Capture the cell that displays the provided text and extract its [x, y] central coordinate. 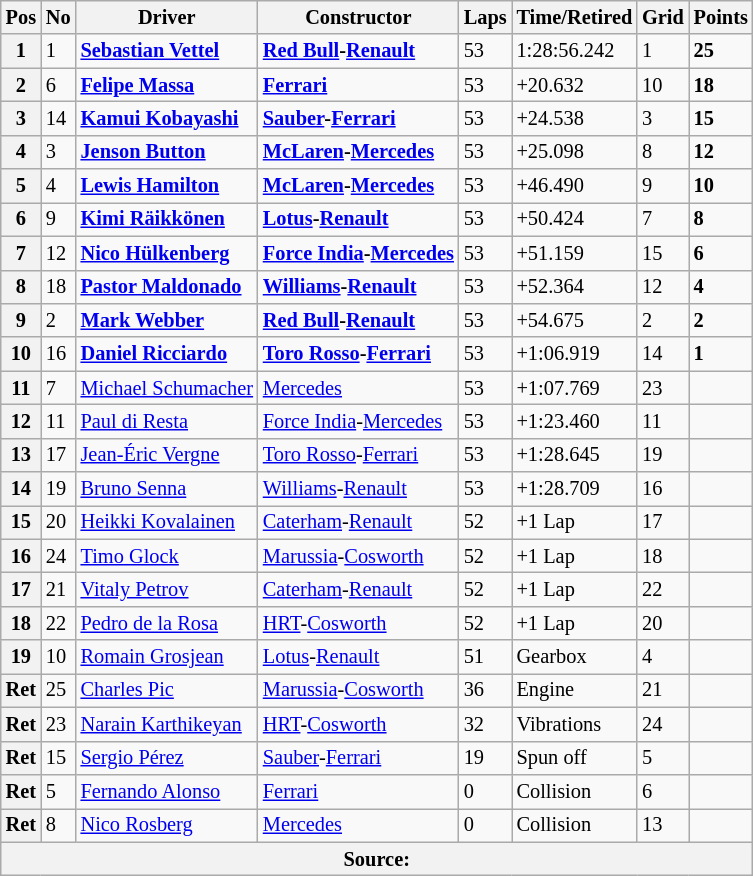
Nico Hülkenberg [167, 253]
+52.364 [575, 287]
Narain Karthikeyan [167, 724]
Timo Glock [167, 556]
Driver [167, 17]
+25.098 [575, 152]
+50.424 [575, 219]
+24.538 [575, 118]
+51.159 [575, 253]
Vibrations [575, 724]
Mark Webber [167, 320]
Lewis Hamilton [167, 186]
No [58, 17]
Michael Schumacher [167, 388]
51 [486, 657]
Kamui Kobayashi [167, 118]
Nico Rosberg [167, 825]
Pedro de la Rosa [167, 623]
Sergio Pérez [167, 758]
Spun off [575, 758]
+1:28.645 [575, 455]
36 [486, 690]
1:28:56.242 [575, 51]
+1:07.769 [575, 388]
Vitaly Petrov [167, 589]
Laps [486, 17]
Fernando Alonso [167, 791]
+1:28.709 [575, 489]
Sebastian Vettel [167, 51]
+54.675 [575, 320]
Pos [21, 17]
Kimi Räikkönen [167, 219]
Jean-Éric Vergne [167, 455]
Gearbox [575, 657]
Heikki Kovalainen [167, 522]
+1:23.460 [575, 421]
+46.490 [575, 186]
+1:06.919 [575, 354]
Charles Pic [167, 690]
Daniel Ricciardo [167, 354]
Time/Retired [575, 17]
Points [721, 17]
Bruno Senna [167, 489]
Pastor Maldonado [167, 287]
Jenson Button [167, 152]
Felipe Massa [167, 85]
Grid [663, 17]
32 [486, 724]
Romain Grosjean [167, 657]
Constructor [358, 17]
Engine [575, 690]
+20.632 [575, 85]
Paul di Resta [167, 421]
Source: [377, 859]
